Scan for the cell matching the given text and deliver its (X, Y) coordinate at center. 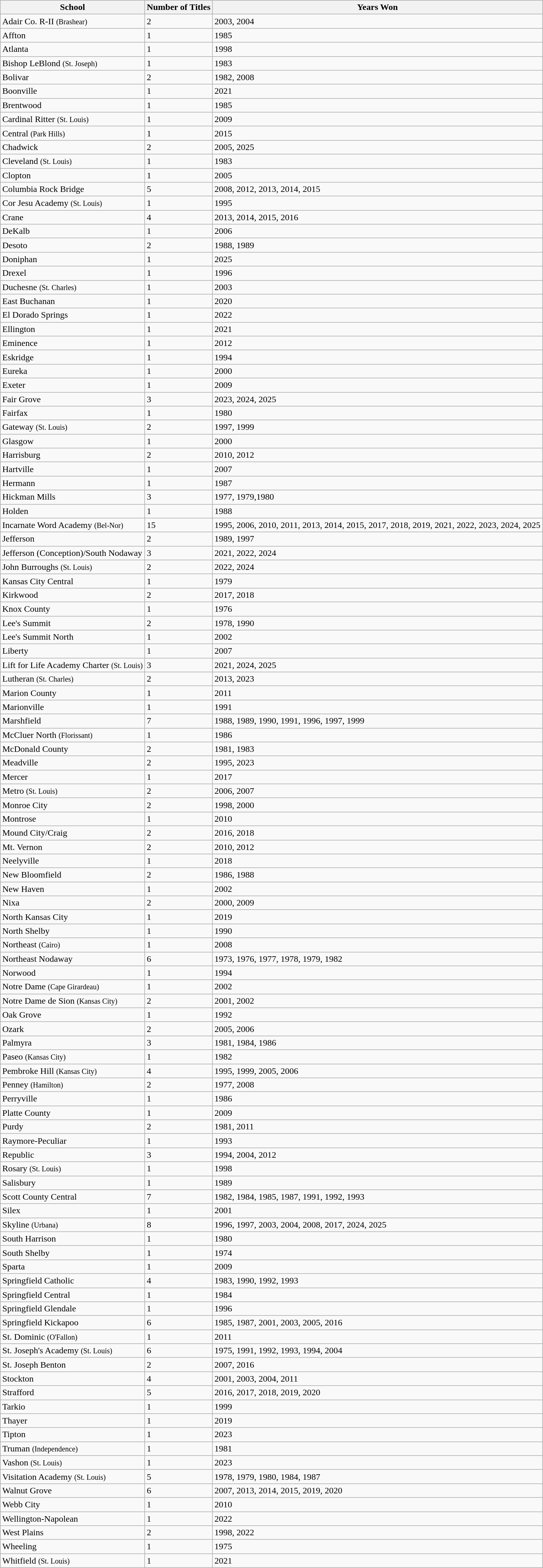
1987 (377, 483)
East Buchanan (73, 301)
Sparta (73, 1267)
Wellington-Napolean (73, 1519)
Pembroke Hill (Kansas City) (73, 1071)
McCluer North (Florissant) (73, 735)
2006 (377, 231)
Purdy (73, 1127)
Bishop LeBlond (St. Joseph) (73, 63)
Atlanta (73, 49)
2003 (377, 287)
2001, 2003, 2004, 2011 (377, 1379)
2023, 2024, 2025 (377, 399)
1993 (377, 1141)
Perryville (73, 1099)
2016, 2018 (377, 833)
2020 (377, 301)
Eskridge (73, 357)
1995 (377, 203)
South Harrison (73, 1239)
1982, 1984, 1985, 1987, 1991, 1992, 1993 (377, 1197)
2016, 2017, 2018, 2019, 2020 (377, 1393)
1975, 1991, 1992, 1993, 1994, 2004 (377, 1351)
2005, 2025 (377, 147)
Kirkwood (73, 595)
Salisbury (73, 1183)
Columbia Rock Bridge (73, 189)
1978, 1979, 1980, 1984, 1987 (377, 1476)
1990 (377, 931)
Eminence (73, 343)
Marion County (73, 693)
1983, 1990, 1992, 1993 (377, 1281)
Northeast Nodaway (73, 959)
Whitfield (St. Louis) (73, 1561)
Mound City/Craig (73, 833)
1999 (377, 1407)
Tarkio (73, 1407)
Montrose (73, 819)
1981, 1984, 1986 (377, 1043)
Tipton (73, 1435)
2015 (377, 133)
South Shelby (73, 1253)
Webb City (73, 1504)
15 (179, 525)
1995, 1999, 2005, 2006 (377, 1071)
1994, 2004, 2012 (377, 1155)
Metro (St. Louis) (73, 791)
1989, 1997 (377, 539)
Hermann (73, 483)
Kansas City Central (73, 581)
1981, 1983 (377, 749)
Marshfield (73, 721)
Lee's Summit (73, 623)
2021, 2022, 2024 (377, 553)
DeKalb (73, 231)
2025 (377, 259)
Ellington (73, 329)
2007, 2016 (377, 1365)
Fairfax (73, 413)
Fair Grove (73, 399)
Springfield Central (73, 1294)
Hartville (73, 469)
Monroe City (73, 805)
1988, 1989 (377, 245)
Knox County (73, 609)
Palmyra (73, 1043)
Scott County Central (73, 1197)
1996, 1997, 2003, 2004, 2008, 2017, 2024, 2025 (377, 1225)
Exeter (73, 385)
Lee's Summit North (73, 637)
2008 (377, 945)
School (73, 7)
2017, 2018 (377, 595)
Stockton (73, 1379)
Springfield Catholic (73, 1281)
Incarnate Word Academy (Bel-Nor) (73, 525)
1998, 2022 (377, 1533)
North Kansas City (73, 917)
1995, 2006, 2010, 2011, 2013, 2014, 2015, 2017, 2018, 2019, 2021, 2022, 2023, 2024, 2025 (377, 525)
Mercer (73, 777)
Visitation Academy (St. Louis) (73, 1476)
Notre Dame (Cape Girardeau) (73, 987)
1976 (377, 609)
8 (179, 1225)
Doniphan (73, 259)
Ozark (73, 1029)
Jefferson (Conception)/South Nodaway (73, 553)
Chadwick (73, 147)
Desoto (73, 245)
Clopton (73, 175)
1975 (377, 1547)
Nixa (73, 903)
2005, 2006 (377, 1029)
Harrisburg (73, 455)
Central (Park Hills) (73, 133)
Northeast (Cairo) (73, 945)
1997, 1999 (377, 427)
Lutheran (St. Charles) (73, 679)
1977, 1979,1980 (377, 497)
Duchesne (St. Charles) (73, 287)
Jefferson (73, 539)
Cleveland (St. Louis) (73, 161)
McDonald County (73, 749)
Brentwood (73, 105)
New Bloomfield (73, 875)
1992 (377, 1015)
Holden (73, 511)
Walnut Grove (73, 1490)
Liberty (73, 651)
Marionville (73, 707)
2018 (377, 861)
Skyline (Urbana) (73, 1225)
2000, 2009 (377, 903)
1977, 2008 (377, 1085)
St. Joseph's Academy (St. Louis) (73, 1351)
New Haven (73, 889)
1998, 2000 (377, 805)
Rosary (St. Louis) (73, 1169)
St. Dominic (O'Fallon) (73, 1337)
2001, 2002 (377, 1001)
2022, 2024 (377, 567)
North Shelby (73, 931)
Number of Titles (179, 7)
Affton (73, 35)
1981, 2011 (377, 1127)
2001 (377, 1211)
Gateway (St. Louis) (73, 427)
Springfield Glendale (73, 1309)
Neelyville (73, 861)
Years Won (377, 7)
2005 (377, 175)
1991 (377, 707)
1973, 1976, 1977, 1978, 1979, 1982 (377, 959)
2007, 2013, 2014, 2015, 2019, 2020 (377, 1490)
Strafford (73, 1393)
2006, 2007 (377, 791)
El Dorado Springs (73, 315)
Glasgow (73, 441)
1995, 2023 (377, 763)
Republic (73, 1155)
Adair Co. R-II (Brashear) (73, 21)
Meadville (73, 763)
Raymore-Peculiar (73, 1141)
Crane (73, 217)
Boonville (73, 91)
1988, 1989, 1990, 1991, 1996, 1997, 1999 (377, 721)
Penney (Hamilton) (73, 1085)
Mt. Vernon (73, 847)
2003, 2004 (377, 21)
Vashon (St. Louis) (73, 1462)
Drexel (73, 273)
Wheeling (73, 1547)
Lift for Life Academy Charter (St. Louis) (73, 665)
Cor Jesu Academy (St. Louis) (73, 203)
Eureka (73, 371)
1982, 2008 (377, 77)
Springfield Kickapoo (73, 1323)
2013, 2023 (377, 679)
Silex (73, 1211)
1982 (377, 1057)
Oak Grove (73, 1015)
Norwood (73, 973)
1984 (377, 1294)
2013, 2014, 2015, 2016 (377, 217)
1988 (377, 511)
West Plains (73, 1533)
1989 (377, 1183)
Notre Dame de Sion (Kansas City) (73, 1001)
1978, 1990 (377, 623)
1981 (377, 1449)
1974 (377, 1253)
Paseo (Kansas City) (73, 1057)
1979 (377, 581)
2017 (377, 777)
1986, 1988 (377, 875)
2021, 2024, 2025 (377, 665)
John Burroughs (St. Louis) (73, 567)
Cardinal Ritter (St. Louis) (73, 119)
Hickman Mills (73, 497)
Bolivar (73, 77)
2008, 2012, 2013, 2014, 2015 (377, 189)
2012 (377, 343)
Thayer (73, 1421)
Platte County (73, 1113)
St. Joseph Benton (73, 1365)
Truman (Independence) (73, 1449)
1985, 1987, 2001, 2003, 2005, 2016 (377, 1323)
